Locate the cell with the specified text and output its [x, y] center coordinate. 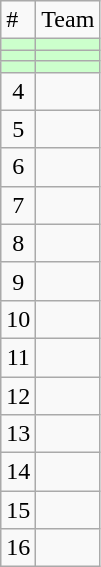
13 [18, 434]
# [18, 20]
4 [18, 91]
15 [18, 510]
6 [18, 167]
10 [18, 319]
7 [18, 205]
5 [18, 129]
16 [18, 548]
9 [18, 281]
8 [18, 243]
Team [68, 20]
11 [18, 357]
14 [18, 472]
12 [18, 395]
